Pinpoint the cell where the given text exists, returning its (X, Y) midpoint coordinate. 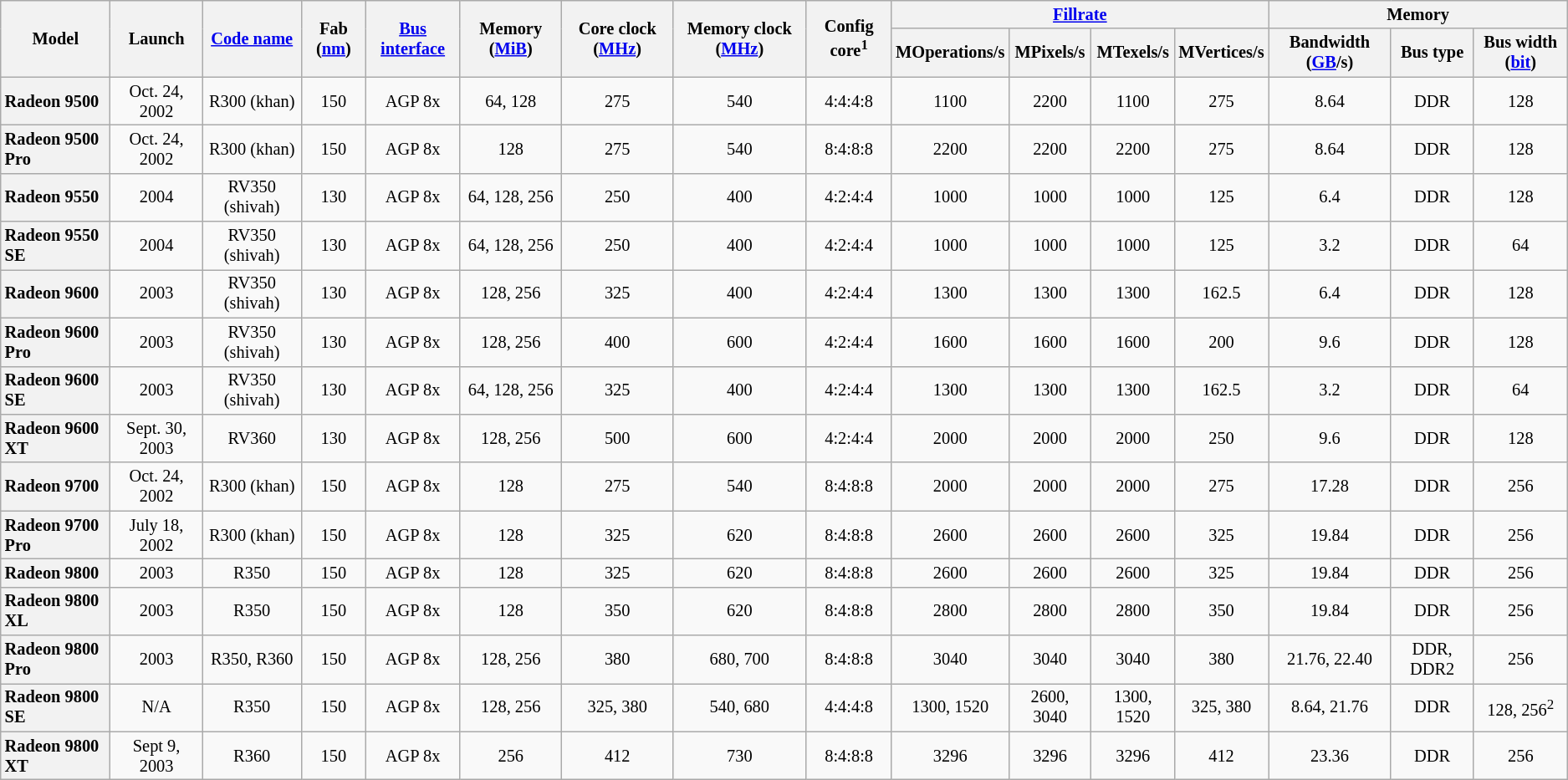
Core clock (MHz) (617, 38)
Radeon 9500 Pro (55, 149)
730 (739, 756)
2600, 3040 (1050, 707)
Memory (1417, 14)
Sept. 30, 2003 (156, 438)
MTexels/s (1133, 53)
Radeon 9800 (55, 573)
Radeon 9800 XL (55, 611)
200 (1222, 342)
21.76, 22.40 (1330, 660)
Memory clock (MHz) (739, 38)
Radeon 9500 (55, 101)
540, 680 (739, 707)
680, 700 (739, 660)
N/A (156, 707)
Radeon 9800 SE (55, 707)
Radeon 9550 SE (55, 246)
17.28 (1330, 487)
Radeon 9700 Pro (55, 535)
Bus width (bit) (1520, 53)
Code name (252, 38)
Sept 9, 2003 (156, 756)
July 18, 2002 (156, 535)
Launch (156, 38)
128, 2562 (1520, 707)
Radeon 9800 XT (55, 756)
R350, R360 (252, 660)
DDR, DDR2 (1432, 660)
Config core1 (849, 38)
Memory (MiB) (511, 38)
Model (55, 38)
Radeon 9600 (55, 293)
Radeon 9600 Pro (55, 342)
Radeon 9600 XT (55, 438)
MOperations/s (950, 53)
R360 (252, 756)
MVertices/s (1222, 53)
8.64, 21.76 (1330, 707)
64, 128 (511, 101)
Bus type (1432, 53)
Radeon 9700 (55, 487)
23.36 (1330, 756)
Radeon 9600 SE (55, 390)
Radeon 9800 Pro (55, 660)
Fillrate (1080, 14)
MPixels/s (1050, 53)
500 (617, 438)
Bandwidth (GB/s) (1330, 53)
Bus interface (413, 38)
Radeon 9550 (55, 197)
RV360 (252, 438)
Fab (nm) (334, 38)
